Pinpoint the cell where the given text exists, returning its (X, Y) midpoint coordinate. 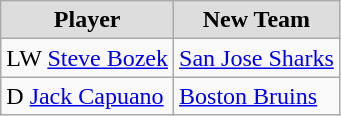
Player (88, 20)
LW Steve Bozek (88, 58)
Boston Bruins (257, 96)
San Jose Sharks (257, 58)
New Team (257, 20)
D Jack Capuano (88, 96)
